Pinpoint the cell where the given text exists, returning its [X, Y] midpoint coordinate. 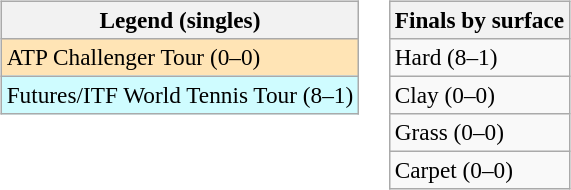
Grass (0–0) [479, 133]
Clay (0–0) [479, 95]
ATP Challenger Tour (0–0) [180, 57]
Hard (8–1) [479, 57]
Legend (singles) [180, 20]
Finals by surface [479, 20]
Carpet (0–0) [479, 171]
Futures/ITF World Tennis Tour (8–1) [180, 95]
